Identify which cell holds the provided text, then report its (X, Y) central coordinate. 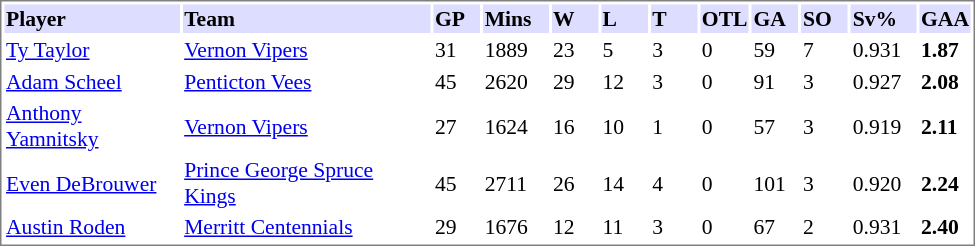
GAA (946, 18)
11 (624, 227)
0.919 (884, 126)
Mins (516, 18)
91 (776, 82)
GA (776, 18)
14 (624, 183)
5 (624, 50)
0.927 (884, 82)
SO (826, 18)
4 (674, 183)
2620 (516, 82)
Sv% (884, 18)
1624 (516, 126)
23 (574, 50)
10 (624, 126)
2.08 (946, 82)
Merritt Centennials (307, 227)
Team (307, 18)
1.87 (946, 50)
1889 (516, 50)
7 (826, 50)
Player (92, 18)
2.11 (946, 126)
2711 (516, 183)
59 (776, 50)
2.24 (946, 183)
Prince George Spruce Kings (307, 183)
0.920 (884, 183)
Anthony Yamnitsky (92, 126)
2 (826, 227)
16 (574, 126)
Adam Scheel (92, 82)
OTL (724, 18)
L (624, 18)
T (674, 18)
1 (674, 126)
GP (458, 18)
2.40 (946, 227)
27 (458, 126)
67 (776, 227)
26 (574, 183)
Ty Taylor (92, 50)
1676 (516, 227)
57 (776, 126)
Penticton Vees (307, 82)
W (574, 18)
Austin Roden (92, 227)
31 (458, 50)
Even DeBrouwer (92, 183)
101 (776, 183)
